Determine the (X, Y) coordinate at the center of the cell enclosing the given text.  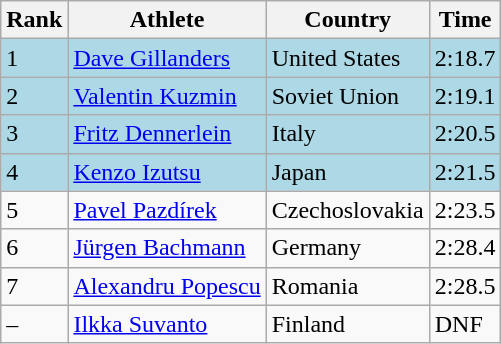
7 (34, 286)
2:20.5 (465, 134)
Italy (348, 134)
Romania (348, 286)
Germany (348, 248)
Rank (34, 20)
3 (34, 134)
2 (34, 96)
Ilkka Suvanto (167, 324)
Kenzo Izutsu (167, 172)
Country (348, 20)
DNF (465, 324)
5 (34, 210)
Dave Gillanders (167, 58)
Japan (348, 172)
4 (34, 172)
Czechoslovakia (348, 210)
2:23.5 (465, 210)
Alexandru Popescu (167, 286)
Time (465, 20)
1 (34, 58)
Jürgen Bachmann (167, 248)
Valentin Kuzmin (167, 96)
2:28.4 (465, 248)
United States (348, 58)
Soviet Union (348, 96)
2:21.5 (465, 172)
2:19.1 (465, 96)
Athlete (167, 20)
– (34, 324)
2:28.5 (465, 286)
6 (34, 248)
2:18.7 (465, 58)
Pavel Pazdírek (167, 210)
Finland (348, 324)
Fritz Dennerlein (167, 134)
